Detect which cell encompasses the target text, then output its (x, y) center coordinate. 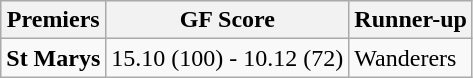
15.10 (100) - 10.12 (72) (228, 58)
Wanderers (411, 58)
GF Score (228, 20)
Premiers (54, 20)
St Marys (54, 58)
Runner-up (411, 20)
